Identify which cell holds the provided text, then report its [X, Y] central coordinate. 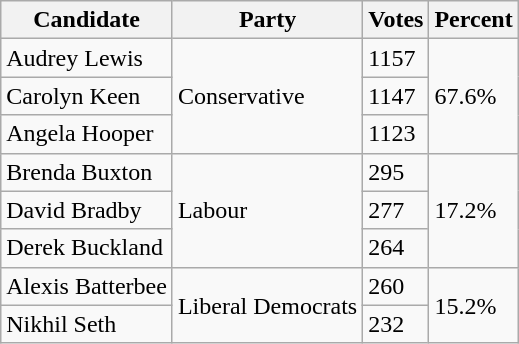
67.6% [474, 96]
17.2% [474, 210]
Angela Hooper [87, 134]
264 [396, 248]
1157 [396, 58]
1123 [396, 134]
277 [396, 210]
Labour [267, 210]
David Bradby [87, 210]
Brenda Buxton [87, 172]
1147 [396, 96]
Conservative [267, 96]
Derek Buckland [87, 248]
15.2% [474, 305]
232 [396, 324]
Percent [474, 20]
Votes [396, 20]
260 [396, 286]
Party [267, 20]
Candidate [87, 20]
Liberal Democrats [267, 305]
Nikhil Seth [87, 324]
Alexis Batterbee [87, 286]
Audrey Lewis [87, 58]
Carolyn Keen [87, 96]
295 [396, 172]
